Search for the cell housing the specified text and yield its (x, y) center coordinate. 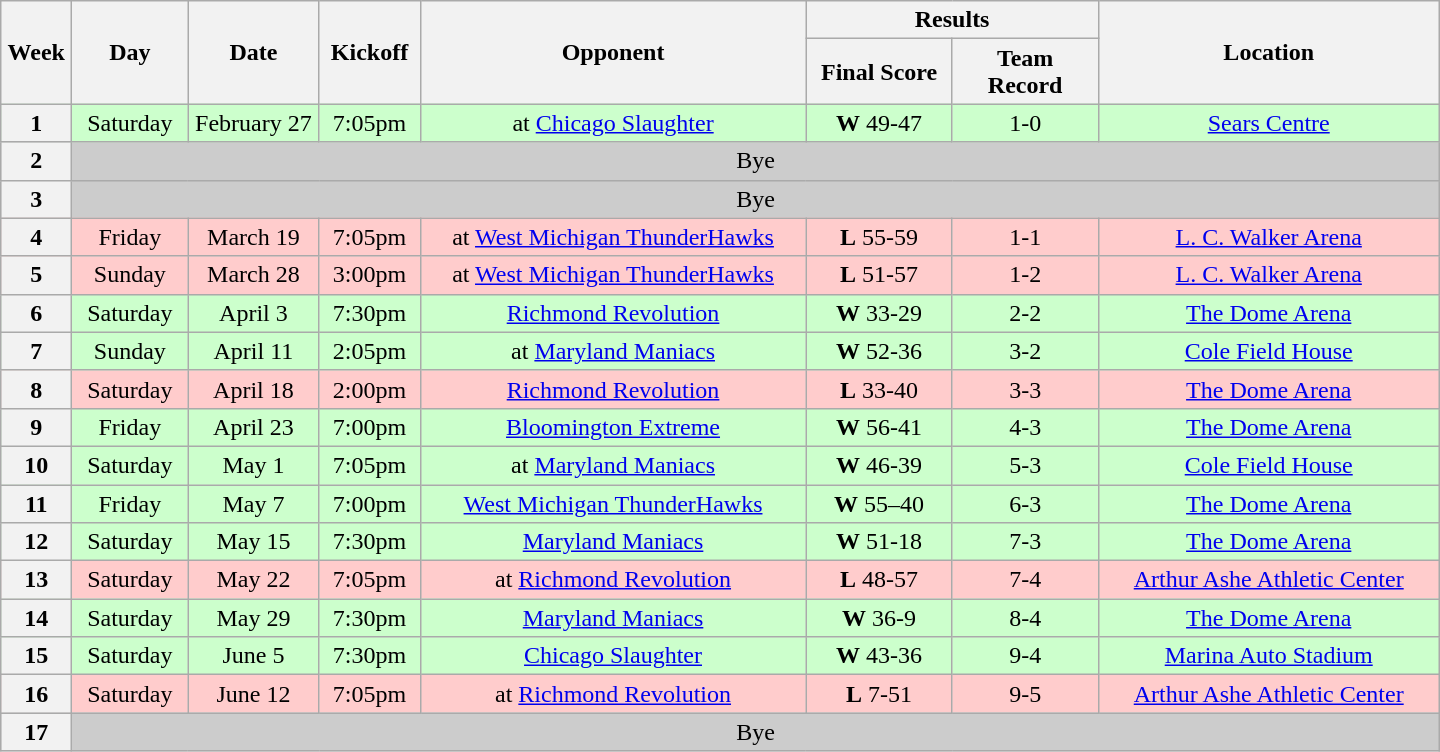
7 (36, 351)
7-3 (1025, 542)
2:05pm (370, 351)
W 55–40 (879, 503)
3:00pm (370, 275)
3 (36, 199)
April 23 (254, 427)
L 7-51 (879, 694)
7-4 (1025, 580)
Location (1268, 52)
L 55-59 (879, 237)
8-4 (1025, 618)
17 (36, 732)
2:00pm (370, 389)
9 (36, 427)
Results (952, 20)
16 (36, 694)
May 7 (254, 503)
L 33-40 (879, 389)
1-1 (1025, 237)
L 48-57 (879, 580)
May 15 (254, 542)
Marina Auto Stadium (1268, 656)
Sears Centre (1268, 123)
2 (36, 161)
at Chicago Slaughter (613, 123)
April 18 (254, 389)
9-4 (1025, 656)
L 51-57 (879, 275)
Kickoff (370, 52)
9-5 (1025, 694)
March 19 (254, 237)
15 (36, 656)
W 52-36 (879, 351)
14 (36, 618)
W 36-9 (879, 618)
12 (36, 542)
13 (36, 580)
February 27 (254, 123)
Date (254, 52)
2-2 (1025, 313)
Day (130, 52)
Team Record (1025, 72)
8 (36, 389)
W 33-29 (879, 313)
May 1 (254, 465)
5-3 (1025, 465)
May 22 (254, 580)
West Michigan ThunderHawks (613, 503)
4-3 (1025, 427)
Final Score (879, 72)
W 51-18 (879, 542)
3-2 (1025, 351)
W 43-36 (879, 656)
1-2 (1025, 275)
May 29 (254, 618)
W 56-41 (879, 427)
April 3 (254, 313)
March 28 (254, 275)
3-3 (1025, 389)
Bloomington Extreme (613, 427)
Week (36, 52)
June 5 (254, 656)
June 12 (254, 694)
10 (36, 465)
1-0 (1025, 123)
Opponent (613, 52)
W 46-39 (879, 465)
W 49-47 (879, 123)
Chicago Slaughter (613, 656)
4 (36, 237)
11 (36, 503)
April 11 (254, 351)
1 (36, 123)
5 (36, 275)
6-3 (1025, 503)
6 (36, 313)
